Determine the (X, Y) coordinate at the center of the cell enclosing the given text.  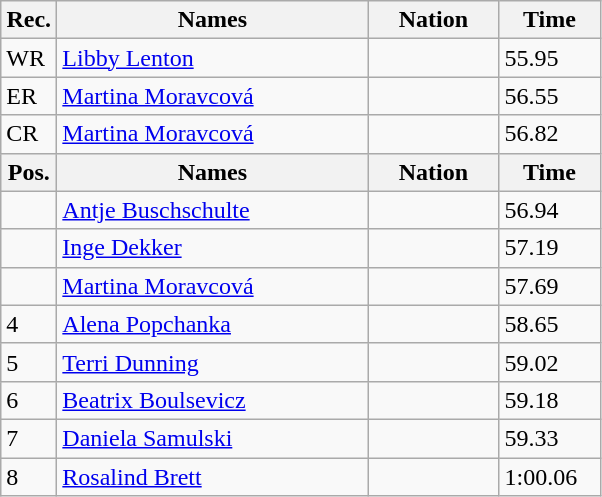
8 (29, 477)
5 (29, 362)
56.55 (550, 96)
55.95 (550, 58)
ER (29, 96)
Alena Popchanka (212, 324)
CR (29, 134)
59.18 (550, 400)
Daniela Samulski (212, 438)
1:00.06 (550, 477)
Rec. (29, 20)
Libby Lenton (212, 58)
Beatrix Boulsevicz (212, 400)
Inge Dekker (212, 248)
56.82 (550, 134)
57.19 (550, 248)
58.65 (550, 324)
56.94 (550, 210)
Antje Buschschulte (212, 210)
7 (29, 438)
4 (29, 324)
WR (29, 58)
Terri Dunning (212, 362)
57.69 (550, 286)
59.02 (550, 362)
59.33 (550, 438)
Rosalind Brett (212, 477)
6 (29, 400)
Pos. (29, 172)
